From the cell containing the given text, extract its center point as (x, y) coordinate. 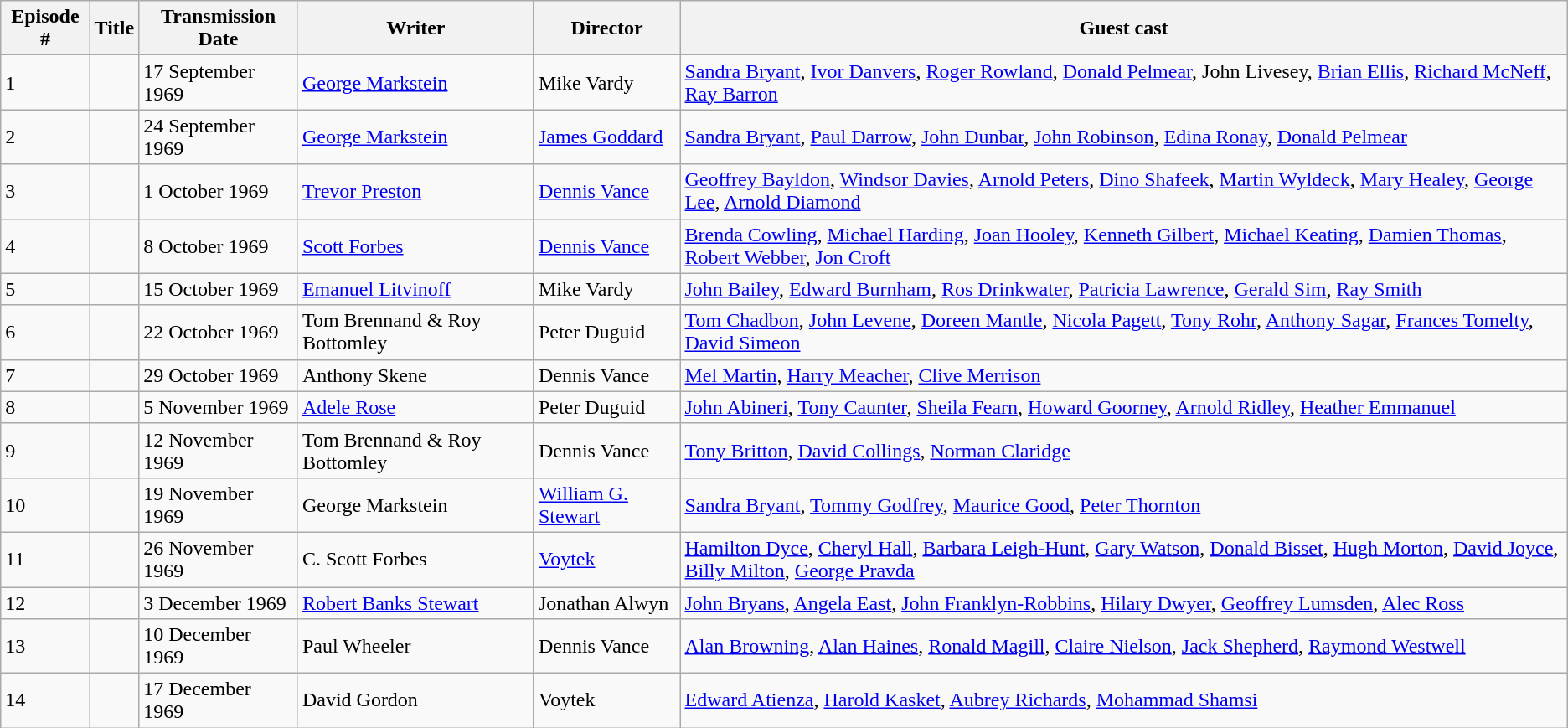
24 September 1969 (219, 137)
7 (45, 375)
Alan Browning, Alan Haines, Ronald Magill, Claire Nielson, Jack Shepherd, Raymond Westwell (1124, 647)
10 (45, 504)
19 November 1969 (219, 504)
Emanuel Litvinoff (415, 289)
Tony Britton, David Collings, Norman Claridge (1124, 451)
6 (45, 332)
Jonathan Alwyn (606, 602)
Title (114, 28)
4 (45, 246)
Robert Banks Stewart (415, 602)
John Abineri, Tony Caunter, Sheila Fearn, Howard Goorney, Arnold Ridley, Heather Emmanuel (1124, 407)
5 November 1969 (219, 407)
5 (45, 289)
Episode # (45, 28)
Sandra Bryant, Paul Darrow, John Dunbar, John Robinson, Edina Ronay, Donald Pelmear (1124, 137)
3 December 1969 (219, 602)
Sandra Bryant, Ivor Danvers, Roger Rowland, Donald Pelmear, John Livesey, Brian Ellis, Richard McNeff, Ray Barron (1124, 82)
Brenda Cowling, Michael Harding, Joan Hooley, Kenneth Gilbert, Michael Keating, Damien Thomas, Robert Webber, Jon Croft (1124, 246)
Sandra Bryant, Tommy Godfrey, Maurice Good, Peter Thornton (1124, 504)
8 October 1969 (219, 246)
Transmission Date (219, 28)
13 (45, 647)
C. Scott Forbes (415, 560)
26 November 1969 (219, 560)
James Goddard (606, 137)
22 October 1969 (219, 332)
2 (45, 137)
11 (45, 560)
1 October 1969 (219, 191)
8 (45, 407)
12 (45, 602)
14 (45, 700)
William G. Stewart (606, 504)
12 November 1969 (219, 451)
17 September 1969 (219, 82)
Writer (415, 28)
Paul Wheeler (415, 647)
Scott Forbes (415, 246)
15 October 1969 (219, 289)
29 October 1969 (219, 375)
1 (45, 82)
David Gordon (415, 700)
10 December 1969 (219, 647)
Adele Rose (415, 407)
Anthony Skene (415, 375)
3 (45, 191)
Edward Atienza, Harold Kasket, Aubrey Richards, Mohammad Shamsi (1124, 700)
John Bailey, Edward Burnham, Ros Drinkwater, Patricia Lawrence, Gerald Sim, Ray Smith (1124, 289)
Tom Chadbon, John Levene, Doreen Mantle, Nicola Pagett, Tony Rohr, Anthony Sagar, Frances Tomelty, David Simeon (1124, 332)
Director (606, 28)
9 (45, 451)
Hamilton Dyce, Cheryl Hall, Barbara Leigh-Hunt, Gary Watson, Donald Bisset, Hugh Morton, David Joyce, Billy Milton, George Pravda (1124, 560)
Trevor Preston (415, 191)
John Bryans, Angela East, John Franklyn-Robbins, Hilary Dwyer, Geoffrey Lumsden, Alec Ross (1124, 602)
Mel Martin, Harry Meacher, Clive Merrison (1124, 375)
Guest cast (1124, 28)
Geoffrey Bayldon, Windsor Davies, Arnold Peters, Dino Shafeek, Martin Wyldeck, Mary Healey, George Lee, Arnold Diamond (1124, 191)
17 December 1969 (219, 700)
